Return the (x, y) coordinate for the center point of the cell that contains the specified text.  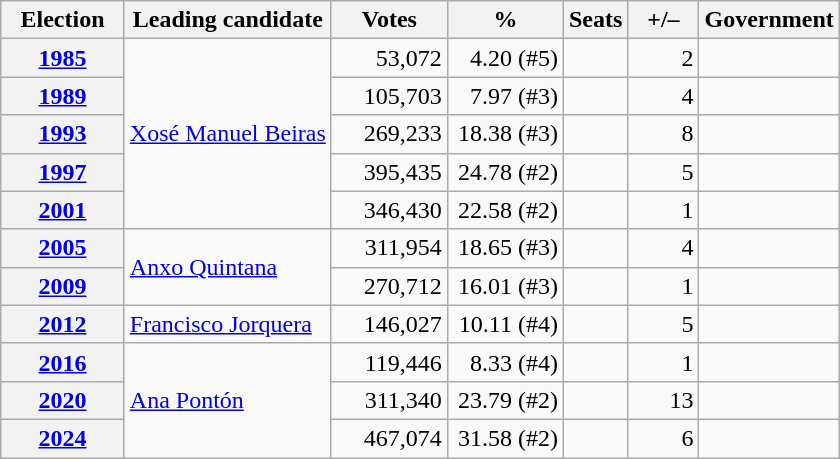
2016 (63, 362)
2005 (63, 248)
311,340 (389, 400)
270,712 (389, 286)
2012 (63, 324)
Ana Pontón (228, 400)
311,954 (389, 248)
24.78 (#2) (505, 172)
23.79 (#2) (505, 400)
2 (664, 58)
Francisco Jorquera (228, 324)
13 (664, 400)
7.97 (#3) (505, 96)
18.65 (#3) (505, 248)
105,703 (389, 96)
2009 (63, 286)
269,233 (389, 134)
31.58 (#2) (505, 438)
146,027 (389, 324)
Votes (389, 20)
Seats (595, 20)
8.33 (#4) (505, 362)
8 (664, 134)
Election (63, 20)
22.58 (#2) (505, 210)
10.11 (#4) (505, 324)
119,446 (389, 362)
Leading candidate (228, 20)
16.01 (#3) (505, 286)
53,072 (389, 58)
4.20 (#5) (505, 58)
2024 (63, 438)
2020 (63, 400)
Government (769, 20)
1993 (63, 134)
18.38 (#3) (505, 134)
1997 (63, 172)
1989 (63, 96)
% (505, 20)
395,435 (389, 172)
467,074 (389, 438)
1985 (63, 58)
6 (664, 438)
Anxo Quintana (228, 267)
2001 (63, 210)
+/– (664, 20)
Xosé Manuel Beiras (228, 134)
346,430 (389, 210)
